Locate the cell with the specified text and output its [X, Y] center coordinate. 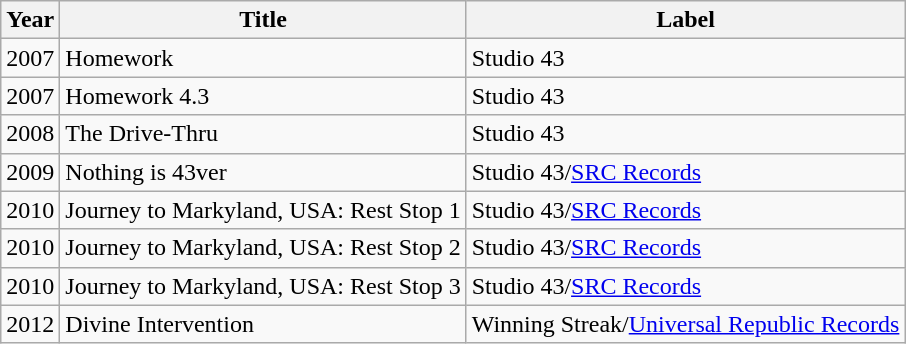
Label [686, 20]
2012 [30, 324]
Journey to Markyland, USA: Rest Stop 1 [263, 210]
2009 [30, 172]
Title [263, 20]
Homework [263, 58]
Journey to Markyland, USA: Rest Stop 2 [263, 248]
Winning Streak/Universal Republic Records [686, 324]
Nothing is 43ver [263, 172]
Year [30, 20]
Journey to Markyland, USA: Rest Stop 3 [263, 286]
2008 [30, 134]
The Drive-Thru [263, 134]
Homework 4.3 [263, 96]
Divine Intervention [263, 324]
